From the cell containing the given text, extract its center point as [x, y] coordinate. 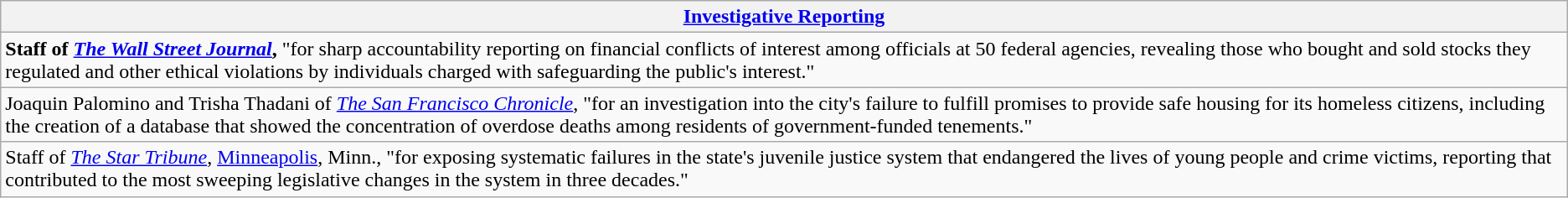
Investigative Reporting [784, 17]
